Pinpoint the cell where the given text exists, returning its [X, Y] midpoint coordinate. 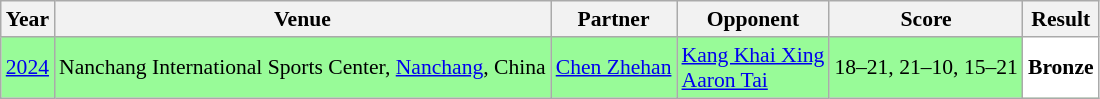
18–21, 21–10, 15–21 [926, 68]
Opponent [752, 19]
Bronze [1061, 68]
Result [1061, 19]
Venue [302, 19]
Chen Zhehan [614, 68]
Nanchang International Sports Center, Nanchang, China [302, 68]
Score [926, 19]
2024 [28, 68]
Kang Khai Xing Aaron Tai [752, 68]
Partner [614, 19]
Year [28, 19]
